Determine the (x, y) coordinate at the center of the cell enclosing the given text.  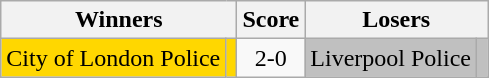
Liverpool Police (391, 58)
2-0 (271, 58)
Score (271, 20)
Winners (119, 20)
Losers (396, 20)
City of London Police (114, 58)
